Locate the cell with the specified text and output its (x, y) center coordinate. 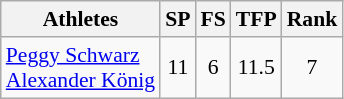
11 (178, 68)
FS (212, 19)
7 (312, 68)
11.5 (256, 68)
TFP (256, 19)
Athletes (80, 19)
6 (212, 68)
SP (178, 19)
Peggy SchwarzAlexander König (80, 68)
Rank (312, 19)
